Pinpoint the cell where the given text exists, returning its [X, Y] midpoint coordinate. 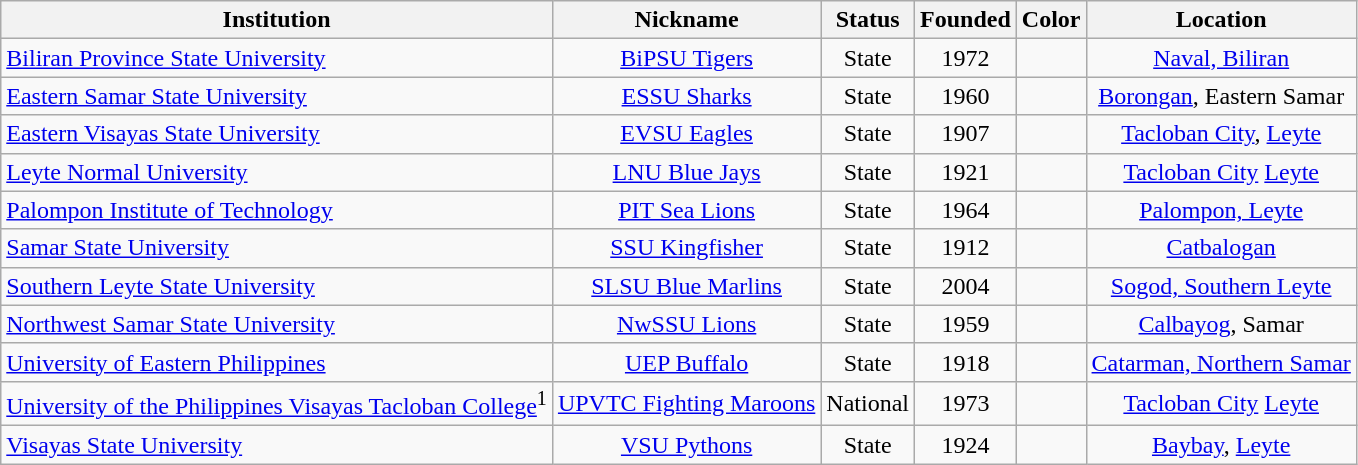
1907 [966, 134]
Catbalogan [1221, 248]
1918 [966, 362]
1972 [966, 58]
ESSU Sharks [686, 96]
Naval, Biliran [1221, 58]
Visayas State University [277, 445]
University of the Philippines Visayas Tacloban College1 [277, 404]
Borongan, Eastern Samar [1221, 96]
EVSU Eagles [686, 134]
1959 [966, 324]
2004 [966, 286]
VSU Pythons [686, 445]
1960 [966, 96]
UPVTC Fighting Maroons [686, 404]
SSU Kingfisher [686, 248]
LNU Blue Jays [686, 172]
Catarman, Northern Samar [1221, 362]
1924 [966, 445]
Baybay, Leyte [1221, 445]
1964 [966, 210]
Nickname [686, 20]
Location [1221, 20]
BiPSU Tigers [686, 58]
Calbayog, Samar [1221, 324]
Sogod, Southern Leyte [1221, 286]
1912 [966, 248]
Biliran Province State University [277, 58]
Southern Leyte State University [277, 286]
Eastern Samar State University [277, 96]
Northwest Samar State University [277, 324]
SLSU Blue Marlins [686, 286]
Founded [966, 20]
Palompon, Leyte [1221, 210]
Tacloban City, Leyte [1221, 134]
PIT Sea Lions [686, 210]
Eastern Visayas State University [277, 134]
Samar State University [277, 248]
UEP Buffalo [686, 362]
Palompon Institute of Technology [277, 210]
National [868, 404]
1921 [966, 172]
Institution [277, 20]
1973 [966, 404]
Status [868, 20]
NwSSU Lions [686, 324]
Leyte Normal University [277, 172]
University of Eastern Philippines [277, 362]
Color [1051, 20]
